Detect which cell encompasses the target text, then output its (x, y) center coordinate. 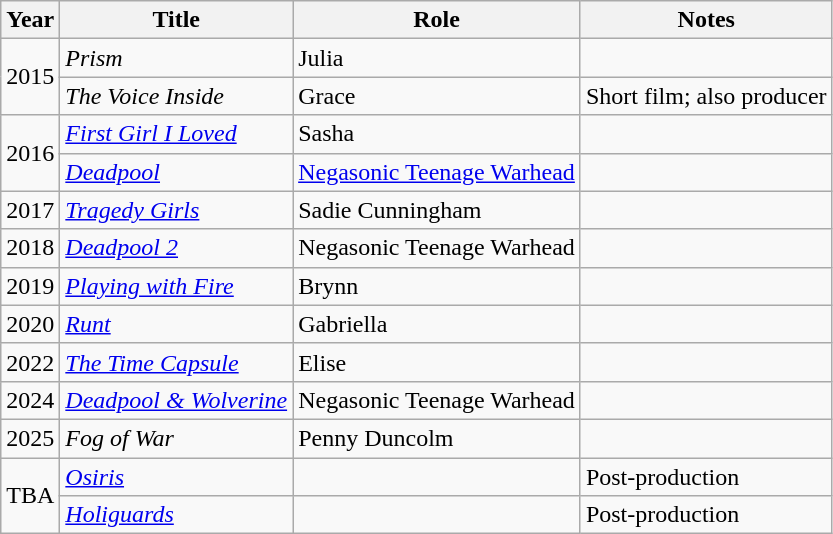
Penny Duncolm (437, 438)
Tragedy Girls (176, 210)
Playing with Fire (176, 286)
2017 (30, 210)
Deadpool & Wolverine (176, 400)
Sasha (437, 134)
2015 (30, 77)
Prism (176, 58)
2016 (30, 153)
2019 (30, 286)
TBA (30, 496)
2020 (30, 324)
Role (437, 20)
Sadie Cunningham (437, 210)
Title (176, 20)
Julia (437, 58)
Gabriella (437, 324)
Year (30, 20)
First Girl I Loved (176, 134)
Runt (176, 324)
Notes (706, 20)
2022 (30, 362)
Grace (437, 96)
Deadpool 2 (176, 248)
2018 (30, 248)
Osiris (176, 477)
Holiguards (176, 515)
2025 (30, 438)
Deadpool (176, 172)
Brynn (437, 286)
The Time Capsule (176, 362)
The Voice Inside (176, 96)
Short film; also producer (706, 96)
2024 (30, 400)
Elise (437, 362)
Fog of War (176, 438)
